Return [X, Y] of the center of cell containing provided text 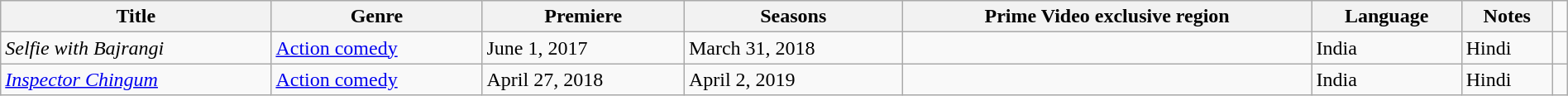
Premiere [583, 17]
April 2, 2019 [793, 79]
April 27, 2018 [583, 79]
Selfie with Bajrangi [136, 48]
June 1, 2017 [583, 48]
Genre [377, 17]
March 31, 2018 [793, 48]
Prime Video exclusive region [1107, 17]
Title [136, 17]
Language [1386, 17]
Seasons [793, 17]
Inspector Chingum [136, 79]
Notes [1507, 17]
